Return [x, y] of the center of cell containing provided text 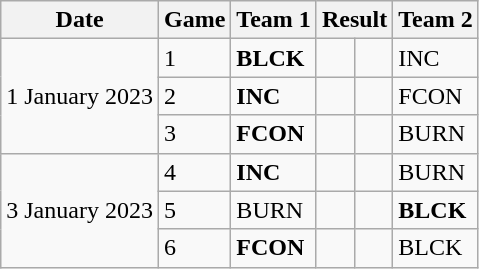
6 [194, 248]
2 [194, 96]
3 [194, 134]
4 [194, 172]
5 [194, 210]
1 January 2023 [80, 96]
Team 2 [436, 20]
Game [194, 20]
1 [194, 58]
Team 1 [274, 20]
3 January 2023 [80, 210]
Result [354, 20]
Date [80, 20]
